Provide the [x, y] coordinate of the cell's center where the given text is located.  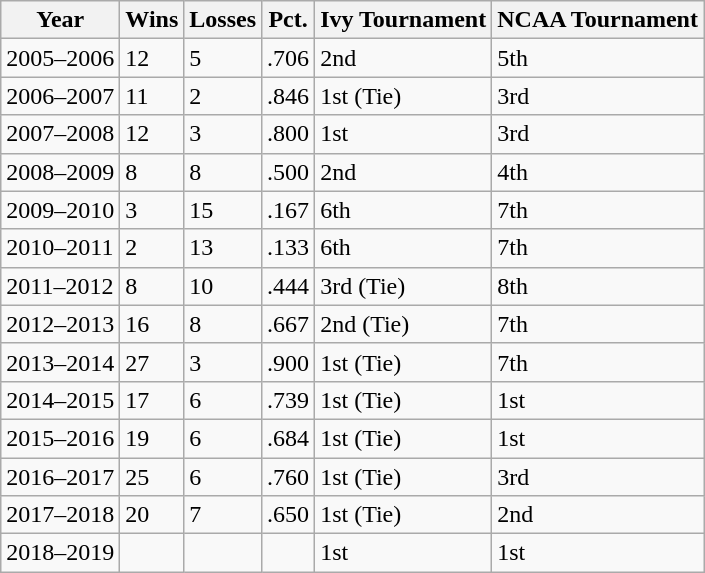
.167 [288, 210]
5 [223, 58]
11 [152, 96]
.650 [288, 515]
Losses [223, 20]
16 [152, 324]
2012–2013 [60, 324]
2005–2006 [60, 58]
.800 [288, 134]
2016–2017 [60, 477]
.706 [288, 58]
2017–2018 [60, 515]
2018–2019 [60, 553]
.684 [288, 438]
15 [223, 210]
3rd (Tie) [404, 286]
.500 [288, 172]
Wins [152, 20]
10 [223, 286]
.667 [288, 324]
2007–2008 [60, 134]
2006–2007 [60, 96]
5th [598, 58]
2009–2010 [60, 210]
2008–2009 [60, 172]
20 [152, 515]
2014–2015 [60, 400]
Pct. [288, 20]
Ivy Tournament [404, 20]
.900 [288, 362]
4th [598, 172]
7 [223, 515]
27 [152, 362]
25 [152, 477]
.444 [288, 286]
8th [598, 286]
.760 [288, 477]
Year [60, 20]
2011–2012 [60, 286]
2nd (Tie) [404, 324]
2013–2014 [60, 362]
NCAA Tournament [598, 20]
19 [152, 438]
2010–2011 [60, 248]
.739 [288, 400]
.846 [288, 96]
2015–2016 [60, 438]
.133 [288, 248]
13 [223, 248]
17 [152, 400]
